Provide the [X, Y] coordinate of the cell's center where the given text is located.  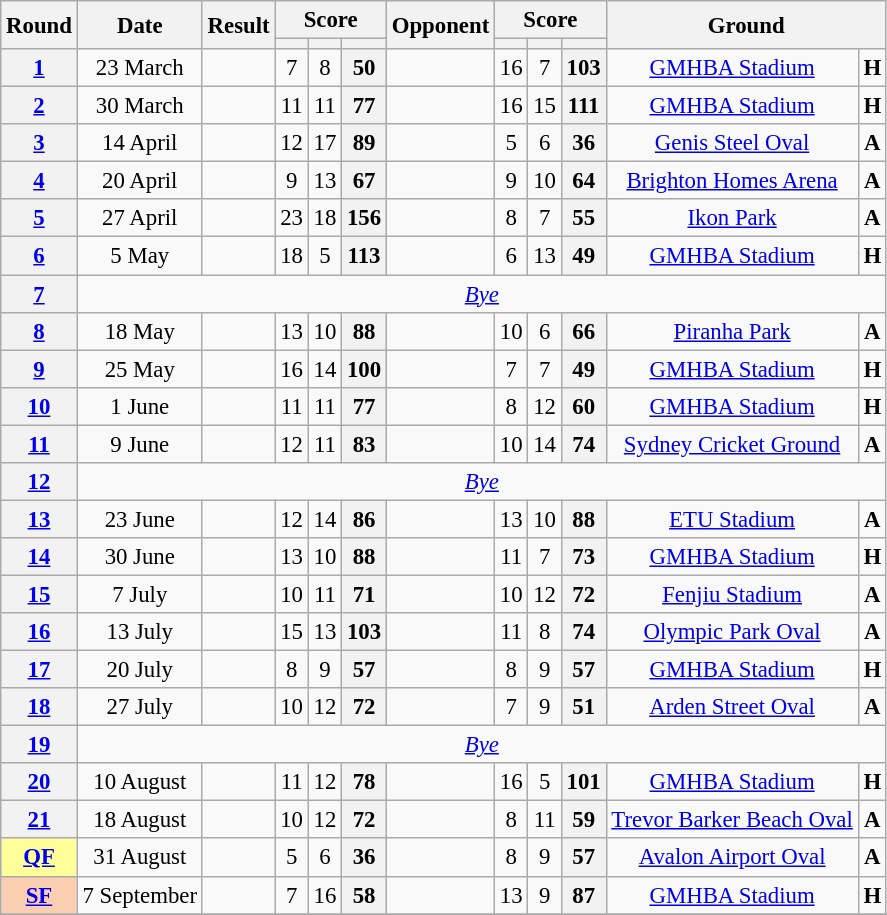
10 August [140, 782]
18 August [140, 820]
59 [584, 820]
58 [364, 895]
Fenjiu Stadium [732, 594]
86 [364, 519]
3 [39, 143]
67 [364, 181]
Ikon Park [732, 219]
9 June [140, 444]
64 [584, 181]
23 March [140, 68]
1 June [140, 406]
21 [39, 820]
14 April [140, 143]
31 August [140, 858]
113 [364, 256]
20 [39, 782]
Sydney Cricket Ground [732, 444]
156 [364, 219]
73 [584, 557]
Round [39, 25]
19 [39, 745]
30 March [140, 106]
51 [584, 707]
89 [364, 143]
2 [39, 106]
50 [364, 68]
Brighton Homes Arena [732, 181]
23 June [140, 519]
87 [584, 895]
4 [39, 181]
18 May [140, 331]
101 [584, 782]
60 [584, 406]
1 [39, 68]
71 [364, 594]
78 [364, 782]
ETU Stadium [732, 519]
Avalon Airport Oval [732, 858]
20 July [140, 670]
Arden Street Oval [732, 707]
55 [584, 219]
Trevor Barker Beach Oval [732, 820]
Piranha Park [732, 331]
Olympic Park Oval [732, 632]
111 [584, 106]
QF [39, 858]
SF [39, 895]
27 April [140, 219]
100 [364, 369]
20 April [140, 181]
Ground [746, 25]
Opponent [440, 25]
7 July [140, 594]
Result [238, 25]
13 July [140, 632]
5 May [140, 256]
83 [364, 444]
Genis Steel Oval [732, 143]
23 [292, 219]
27 July [140, 707]
Date [140, 25]
7 September [140, 895]
25 May [140, 369]
30 June [140, 557]
66 [584, 331]
